Extract the [X, Y] coordinate from the center of the cell holding the provided text.  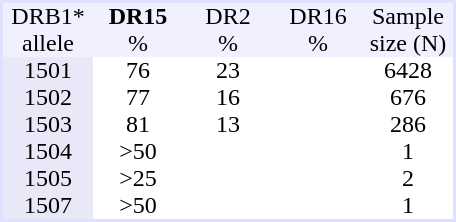
DRB1* [48, 16]
1502 [48, 98]
2 [408, 178]
286 [408, 124]
allele [48, 44]
1504 [48, 152]
1501 [48, 70]
13 [228, 124]
76 [138, 70]
81 [138, 124]
6428 [408, 70]
DR15 [138, 16]
676 [408, 98]
DR2 [228, 16]
23 [228, 70]
>25 [138, 178]
1507 [48, 206]
16 [228, 98]
1505 [48, 178]
Sample [408, 16]
77 [138, 98]
1503 [48, 124]
size (N) [408, 44]
DR16 [318, 16]
